Search for the cell housing the specified text and yield its [X, Y] center coordinate. 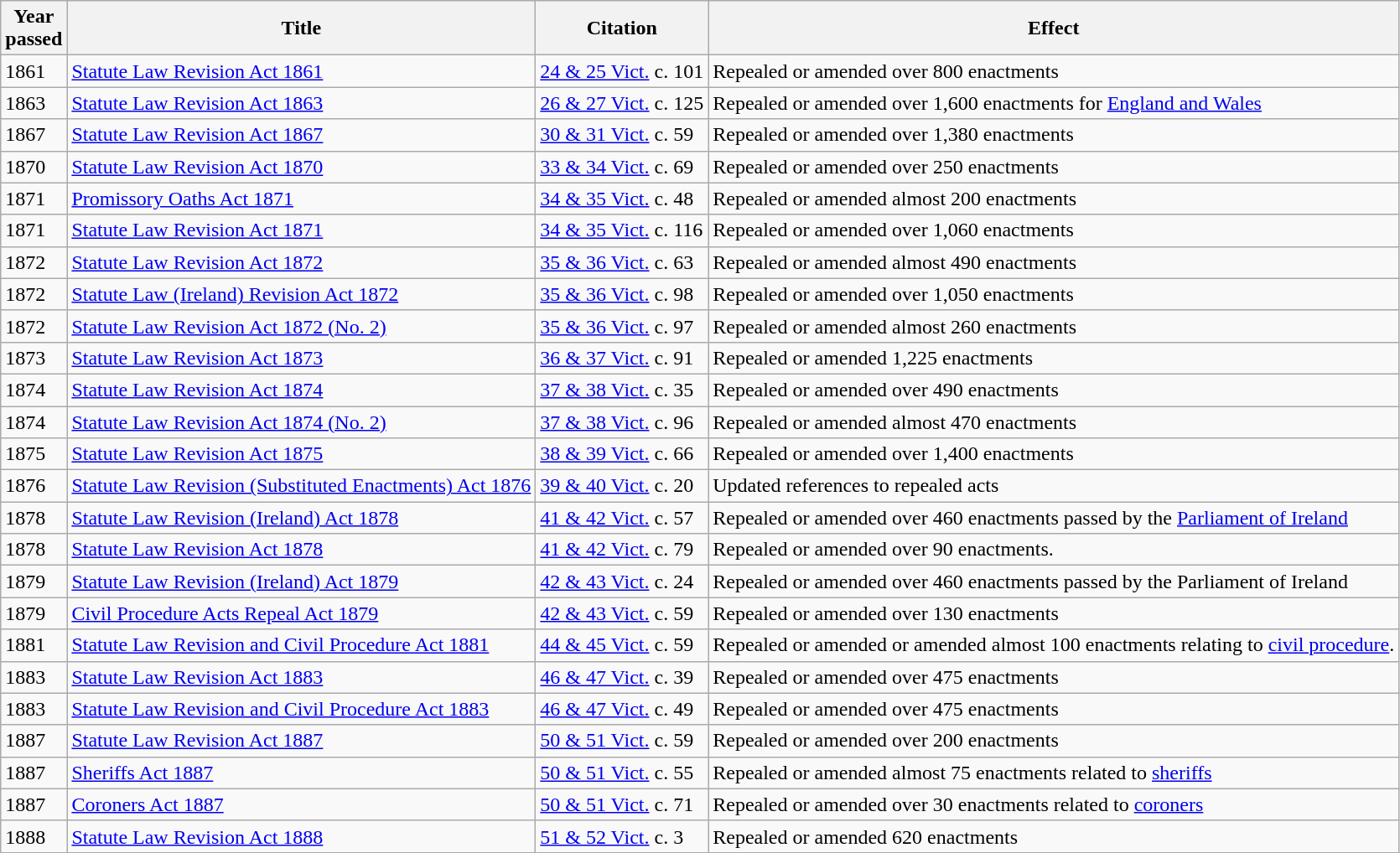
42 & 43 Vict. c. 24 [622, 582]
51 & 52 Vict. c. 3 [622, 836]
Yearpassed [34, 28]
Statute Law Revision Act 1861 [302, 71]
33 & 34 Vict. c. 69 [622, 167]
50 & 51 Vict. c. 59 [622, 741]
Statute Law Revision Act 1873 [302, 358]
Statute Law Revision Act 1871 [302, 230]
1888 [34, 836]
Repealed or amended almost 200 enactments [1054, 199]
Statute Law Revision (Ireland) Act 1878 [302, 518]
Statute Law (Ireland) Revision Act 1872 [302, 294]
Repealed or amended 1,225 enactments [1054, 358]
42 & 43 Vict. c. 59 [622, 613]
1873 [34, 358]
Title [302, 28]
46 & 47 Vict. c. 49 [622, 709]
Repealed or amended over 250 enactments [1054, 167]
1870 [34, 167]
1881 [34, 645]
50 & 51 Vict. c. 55 [622, 773]
Repealed or amended over 1,400 enactments [1054, 454]
39 & 40 Vict. c. 20 [622, 486]
Statute Law Revision Act 1872 [302, 262]
1863 [34, 103]
34 & 35 Vict. c. 116 [622, 230]
35 & 36 Vict. c. 97 [622, 326]
34 & 35 Vict. c. 48 [622, 199]
36 & 37 Vict. c. 91 [622, 358]
Statute Law Revision Act 1883 [302, 677]
Statute Law Revision (Substituted Enactments) Act 1876 [302, 486]
1876 [34, 486]
1861 [34, 71]
Repealed or amended over 1,050 enactments [1054, 294]
Statute Law Revision Act 1875 [302, 454]
30 & 31 Vict. c. 59 [622, 135]
Sheriffs Act 1887 [302, 773]
Promissory Oaths Act 1871 [302, 199]
Repealed or amended over 800 enactments [1054, 71]
Coroners Act 1887 [302, 804]
Repealed or amended almost 75 enactments related to sheriffs [1054, 773]
46 & 47 Vict. c. 39 [622, 677]
37 & 38 Vict. c. 35 [622, 390]
Statute Law Revision Act 1874 (No. 2) [302, 421]
Statute Law Revision Act 1878 [302, 550]
Repealed or amended over 1,380 enactments [1054, 135]
24 & 25 Vict. c. 101 [622, 71]
Repealed or amended over 30 enactments related to coroners [1054, 804]
Updated references to repealed acts [1054, 486]
26 & 27 Vict. c. 125 [622, 103]
Repealed or amended over 490 enactments [1054, 390]
Repealed or amended almost 490 enactments [1054, 262]
41 & 42 Vict. c. 57 [622, 518]
50 & 51 Vict. c. 71 [622, 804]
37 & 38 Vict. c. 96 [622, 421]
Repealed or amended over 1,060 enactments [1054, 230]
Statute Law Revision Act 1867 [302, 135]
Statute Law Revision Act 1872 (No. 2) [302, 326]
Civil Procedure Acts Repeal Act 1879 [302, 613]
Statute Law Revision and Civil Procedure Act 1881 [302, 645]
Statute Law Revision (Ireland) Act 1879 [302, 582]
Statute Law Revision and Civil Procedure Act 1883 [302, 709]
35 & 36 Vict. c. 98 [622, 294]
Repealed or amended or amended almost 100 enactments relating to civil procedure. [1054, 645]
Effect [1054, 28]
Repealed or amended over 200 enactments [1054, 741]
Statute Law Revision Act 1863 [302, 103]
35 & 36 Vict. c. 63 [622, 262]
1875 [34, 454]
Repealed or amended over 1,600 enactments for England and Wales [1054, 103]
1867 [34, 135]
44 & 45 Vict. c. 59 [622, 645]
Repealed or amended 620 enactments [1054, 836]
38 & 39 Vict. c. 66 [622, 454]
Statute Law Revision Act 1888 [302, 836]
Repealed or amended over 130 enactments [1054, 613]
Citation [622, 28]
Statute Law Revision Act 1874 [302, 390]
Repealed or amended almost 260 enactments [1054, 326]
Repealed or amended almost 470 enactments [1054, 421]
41 & 42 Vict. c. 79 [622, 550]
Repealed or amended over 90 enactments. [1054, 550]
Statute Law Revision Act 1887 [302, 741]
Statute Law Revision Act 1870 [302, 167]
